Return the (X, Y) coordinate for the center point of the cell that contains the specified text.  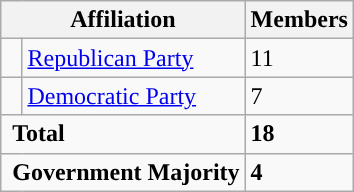
11 (299, 58)
7 (299, 96)
18 (299, 134)
Government Majority (123, 172)
Members (299, 20)
Affiliation (123, 20)
Total (123, 134)
Democratic Party (134, 96)
Republican Party (134, 58)
4 (299, 172)
